Search for the cell housing the specified text and yield its (x, y) center coordinate. 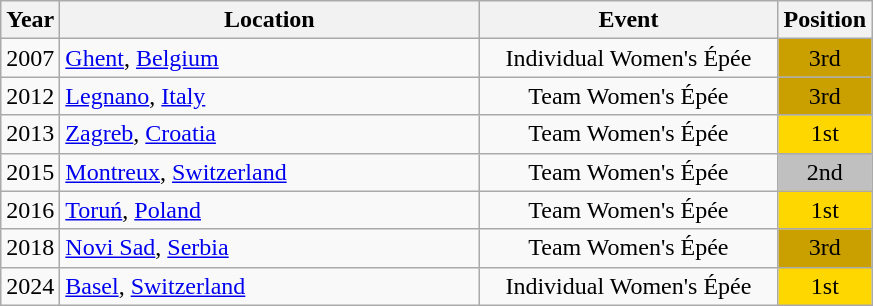
2nd (825, 172)
Toruń, Poland (270, 210)
Ghent, Belgium (270, 58)
Position (825, 20)
2012 (30, 96)
2018 (30, 248)
Location (270, 20)
2016 (30, 210)
2007 (30, 58)
2013 (30, 134)
Event (628, 20)
Montreux, Switzerland (270, 172)
Zagreb, Croatia (270, 134)
Basel, Switzerland (270, 286)
Year (30, 20)
Novi Sad, Serbia (270, 248)
2024 (30, 286)
2015 (30, 172)
Legnano, Italy (270, 96)
